Detect which cell encompasses the target text, then output its [x, y] center coordinate. 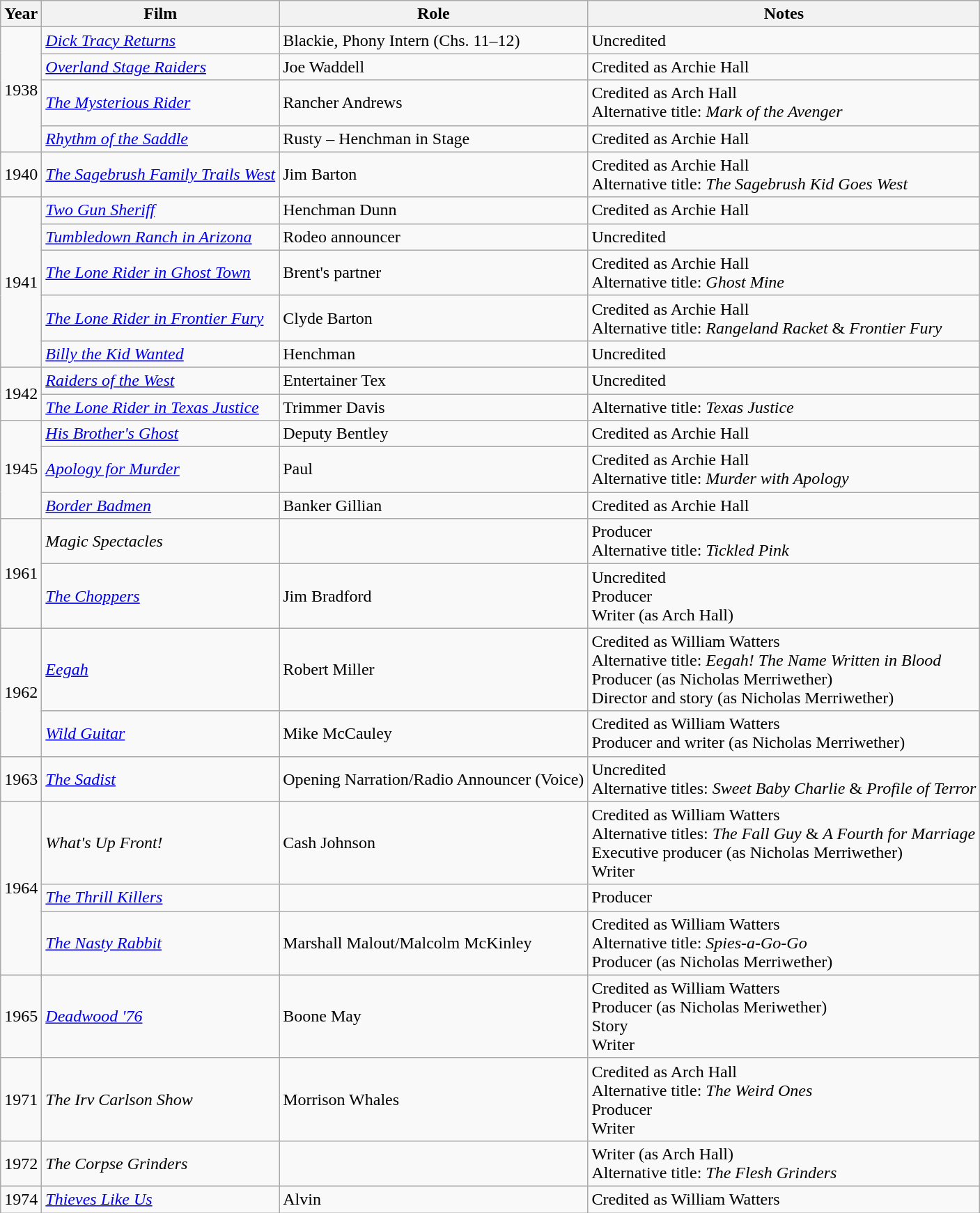
Alvin [433, 1199]
The Choppers [160, 596]
Marshall Malout/Malcolm McKinley [433, 943]
Credited as Archie HallAlternative title: The Sagebrush Kid Goes West [784, 174]
The Mysterious Rider [160, 103]
1962 [21, 692]
ProducerAlternative title: Tickled Pink [784, 542]
The Thrill Killers [160, 898]
The Lone Rider in Texas Justice [160, 407]
1940 [21, 174]
Apology for Murder [160, 469]
Banker Gillian [433, 506]
Billy the Kid Wanted [160, 354]
Notes [784, 14]
Blackie, Phony Intern (Chs. 11–12) [433, 40]
Joe Waddell [433, 67]
1974 [21, 1199]
Credited as Arch HallAlternative title: Mark of the Avenger [784, 103]
Rancher Andrews [433, 103]
Credited as Archie HallAlternative title: Murder with Apology [784, 469]
1963 [21, 778]
Credited as William WattersProducer and writer (as Nicholas Merriwether) [784, 734]
Wild Guitar [160, 734]
The Sagebrush Family Trails West [160, 174]
1945 [21, 469]
What's Up Front! [160, 843]
Trimmer Davis [433, 407]
The Irv Carlson Show [160, 1099]
Raiders of the West [160, 380]
Morrison Whales [433, 1099]
1941 [21, 282]
The Corpse Grinders [160, 1163]
Year [21, 14]
Brent's partner [433, 273]
Mike McCauley [433, 734]
Credited as Archie HallAlternative title: Ghost Mine [784, 273]
Alternative title: Texas Justice [784, 407]
1965 [21, 1017]
Dick Tracy Returns [160, 40]
1972 [21, 1163]
The Nasty Rabbit [160, 943]
Deadwood '76 [160, 1017]
Overland Stage Raiders [160, 67]
Writer (as Arch Hall)Alternative title: The Flesh Grinders [784, 1163]
Robert Miller [433, 670]
The Lone Rider in Frontier Fury [160, 318]
Jim Barton [433, 174]
Rhythm of the Saddle [160, 139]
Jim Bradford [433, 596]
Credited as William Watters [784, 1199]
1938 [21, 89]
His Brother's Ghost [160, 434]
1961 [21, 574]
Henchman [433, 354]
Rodeo announcer [433, 237]
Credited as William WattersAlternative title: Spies-a-Go-GoProducer (as Nicholas Merriwether) [784, 943]
Role [433, 14]
1964 [21, 889]
Credited as Archie HallAlternative title: Rangeland Racket & Frontier Fury [784, 318]
Deputy Bentley [433, 434]
Boone May [433, 1017]
Credited as Arch HallAlternative title: The Weird OnesProducerWriter [784, 1099]
Eegah [160, 670]
Opening Narration/Radio Announcer (Voice) [433, 778]
Rusty – Henchman in Stage [433, 139]
1971 [21, 1099]
Border Badmen [160, 506]
Magic Spectacles [160, 542]
Film [160, 14]
Tumbledown Ranch in Arizona [160, 237]
Credited as William WattersAlternative titles: The Fall Guy & A Fourth for MarriageExecutive producer (as Nicholas Merriwether)Writer [784, 843]
Entertainer Tex [433, 380]
Cash Johnson [433, 843]
Paul [433, 469]
Producer [784, 898]
The Lone Rider in Ghost Town [160, 273]
Henchman Dunn [433, 210]
UncreditedAlternative titles: Sweet Baby Charlie & Profile of Terror [784, 778]
UncreditedProducerWriter (as Arch Hall) [784, 596]
Thieves Like Us [160, 1199]
Credited as William WattersProducer (as Nicholas Meriwether)StoryWriter [784, 1017]
Clyde Barton [433, 318]
Two Gun Sheriff [160, 210]
The Sadist [160, 778]
1942 [21, 393]
